Extract the (x, y) coordinate from the center of the cell holding the provided text.  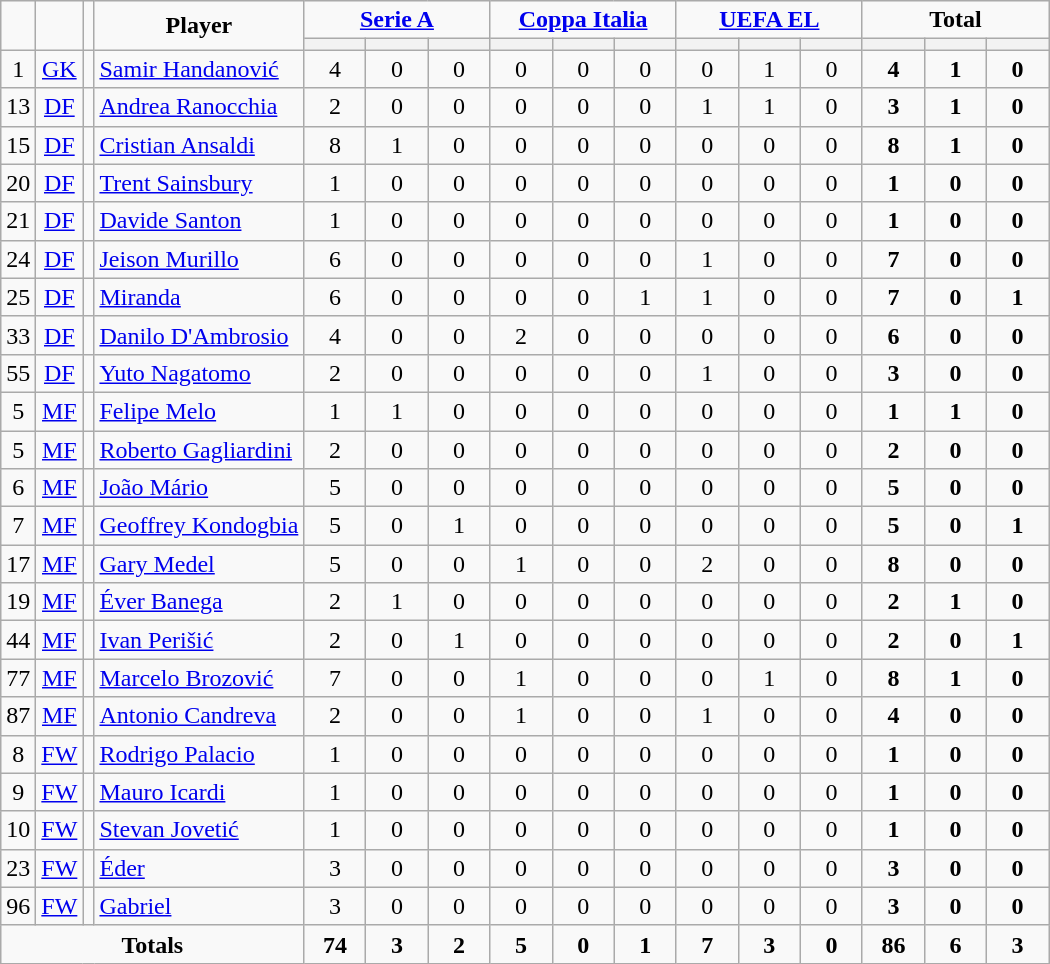
Trent Sainsbury (199, 183)
Davide Santon (199, 221)
25 (18, 297)
10 (18, 830)
Mauro Icardi (199, 792)
Samir Handanović (199, 69)
77 (18, 678)
21 (18, 221)
Danilo D'Ambrosio (199, 335)
Totals (152, 944)
15 (18, 145)
23 (18, 868)
Jeison Murillo (199, 259)
33 (18, 335)
24 (18, 259)
Miranda (199, 297)
19 (18, 602)
Yuto Nagatomo (199, 373)
87 (18, 716)
17 (18, 564)
Cristian Ansaldi (199, 145)
João Mário (199, 488)
Stevan Jovetić (199, 830)
Éver Banega (199, 602)
UEFA EL (769, 20)
Roberto Gagliardini (199, 449)
9 (18, 792)
44 (18, 640)
Felipe Melo (199, 411)
Serie A (397, 20)
Éder (199, 868)
Coppa Italia (583, 20)
Marcelo Brozović (199, 678)
13 (18, 107)
20 (18, 183)
Ivan Perišić (199, 640)
Gabriel (199, 906)
Antonio Candreva (199, 716)
55 (18, 373)
Total (955, 20)
Geoffrey Kondogbia (199, 526)
Rodrigo Palacio (199, 754)
96 (18, 906)
Gary Medel (199, 564)
GK (60, 69)
74 (335, 944)
Player (199, 26)
86 (893, 944)
Andrea Ranocchia (199, 107)
